From the cell containing the given text, extract its center point as (X, Y) coordinate. 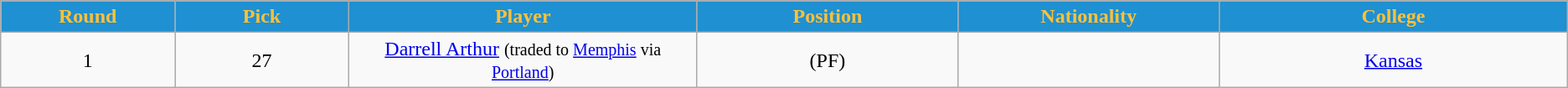
Player (523, 17)
Position (828, 17)
(PF) (828, 60)
Pick (262, 17)
1 (88, 60)
Kansas (1394, 60)
27 (262, 60)
College (1394, 17)
Nationality (1089, 17)
Darrell Arthur (traded to Memphis via Portland) (523, 60)
Round (88, 17)
